From the cell containing the given text, extract its center point as (X, Y) coordinate. 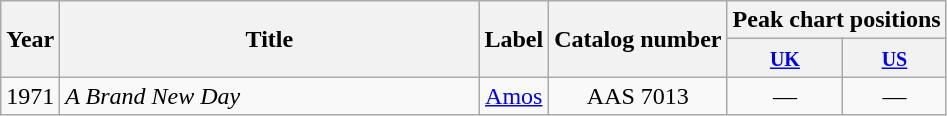
Year (30, 39)
1971 (30, 96)
Catalog number (638, 39)
AAS 7013 (638, 96)
Title (270, 39)
UK (785, 58)
Peak chart positions (836, 20)
US (894, 58)
Label (514, 39)
A Brand New Day (270, 96)
Amos (514, 96)
